Locate the cell with the specified text and output its (x, y) center coordinate. 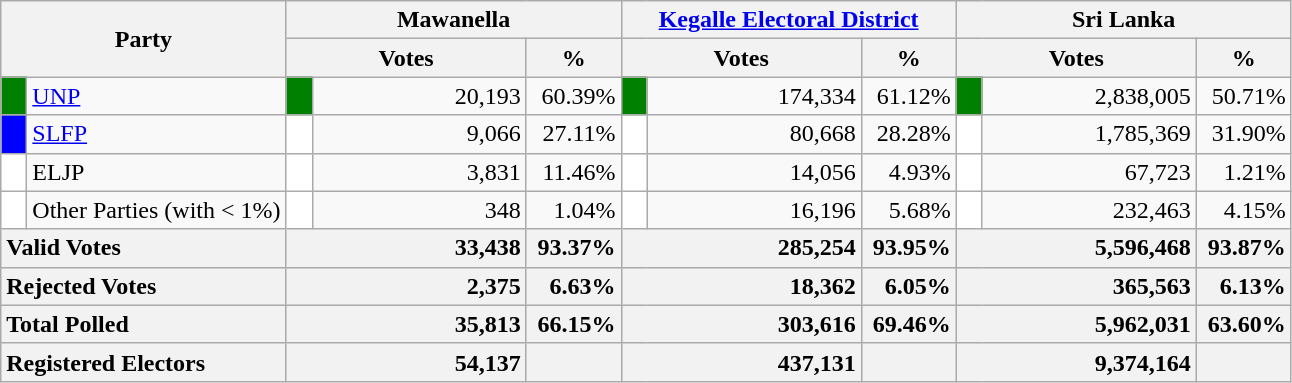
348 (419, 210)
Mawanella (454, 20)
174,334 (754, 96)
232,463 (1089, 210)
54,137 (406, 362)
2,375 (406, 286)
6.63% (574, 286)
67,723 (1089, 172)
35,813 (406, 324)
4.15% (1244, 210)
16,196 (754, 210)
303,616 (741, 324)
Kegalle Electoral District (788, 20)
93.95% (908, 248)
Registered Electors (144, 362)
1.21% (1244, 172)
365,563 (1076, 286)
6.13% (1244, 286)
ELJP (156, 172)
SLFP (156, 134)
18,362 (741, 286)
Sri Lanka (1124, 20)
9,374,164 (1076, 362)
1.04% (574, 210)
9,066 (419, 134)
27.11% (574, 134)
4.93% (908, 172)
UNP (156, 96)
6.05% (908, 286)
33,438 (406, 248)
5,962,031 (1076, 324)
63.60% (1244, 324)
3,831 (419, 172)
Other Parties (with < 1%) (156, 210)
20,193 (419, 96)
28.28% (908, 134)
11.46% (574, 172)
14,056 (754, 172)
80,668 (754, 134)
Party (144, 39)
285,254 (741, 248)
Valid Votes (144, 248)
1,785,369 (1089, 134)
5,596,468 (1076, 248)
93.87% (1244, 248)
93.37% (574, 248)
61.12% (908, 96)
69.46% (908, 324)
5.68% (908, 210)
60.39% (574, 96)
Rejected Votes (144, 286)
50.71% (1244, 96)
31.90% (1244, 134)
66.15% (574, 324)
437,131 (741, 362)
2,838,005 (1089, 96)
Total Polled (144, 324)
